Capture the cell that displays the provided text and extract its [X, Y] central coordinate. 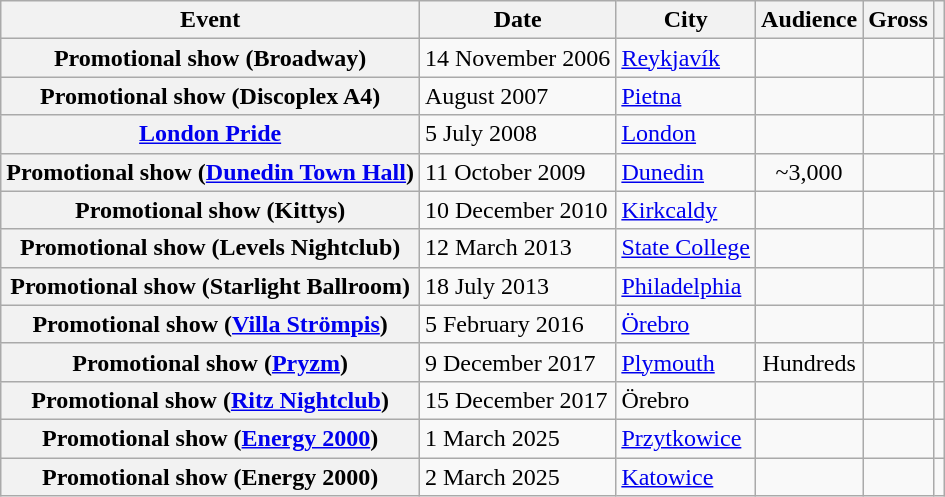
London [686, 134]
Promotional show (Levels Nightclub) [210, 248]
August 2007 [517, 96]
Promotional show (Broadway) [210, 58]
Przytkowice [686, 438]
Plymouth [686, 362]
Kirkcaldy [686, 210]
5 July 2008 [517, 134]
14 November 2006 [517, 58]
City [686, 20]
London Pride [210, 134]
Promotional show (Starlight Ballroom) [210, 286]
Reykjavík [686, 58]
Promotional show (Pryzm) [210, 362]
1 March 2025 [517, 438]
11 October 2009 [517, 172]
Pietna [686, 96]
2 March 2025 [517, 477]
~3,000 [810, 172]
12 March 2013 [517, 248]
Gross [898, 20]
Event [210, 20]
Dunedin [686, 172]
Katowice [686, 477]
18 July 2013 [517, 286]
Promotional show (Discoplex A4) [210, 96]
Promotional show (Kittys) [210, 210]
State College [686, 248]
Date [517, 20]
Philadelphia [686, 286]
Promotional show (Ritz Nightclub) [210, 400]
9 December 2017 [517, 362]
Promotional show (Villa Strömpis) [210, 324]
15 December 2017 [517, 400]
Promotional show (Dunedin Town Hall) [210, 172]
5 February 2016 [517, 324]
Hundreds [810, 362]
10 December 2010 [517, 210]
Audience [810, 20]
